Scan for the cell matching the given text and deliver its [x, y] coordinate at center. 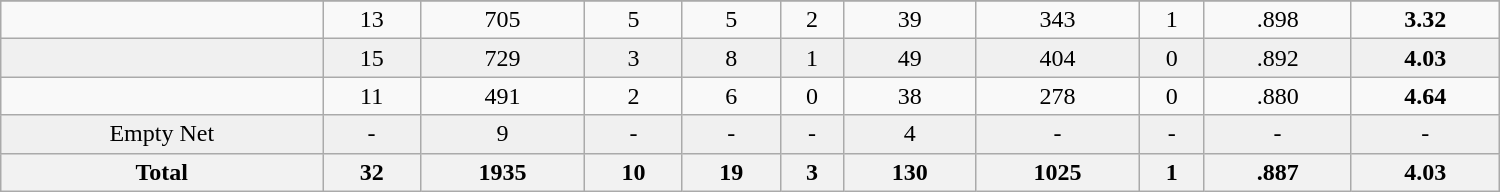
15 [372, 58]
3.32 [1425, 20]
8 [731, 58]
19 [731, 172]
1025 [1057, 172]
10 [634, 172]
729 [502, 58]
49 [910, 58]
Empty Net [162, 134]
38 [910, 96]
705 [502, 20]
4 [910, 134]
11 [372, 96]
32 [372, 172]
9 [502, 134]
404 [1057, 58]
1935 [502, 172]
4.64 [1425, 96]
13 [372, 20]
.880 [1278, 96]
.887 [1278, 172]
.898 [1278, 20]
39 [910, 20]
130 [910, 172]
.892 [1278, 58]
Total [162, 172]
491 [502, 96]
6 [731, 96]
278 [1057, 96]
343 [1057, 20]
